Extract the (x, y) coordinate from the center of the cell holding the provided text.  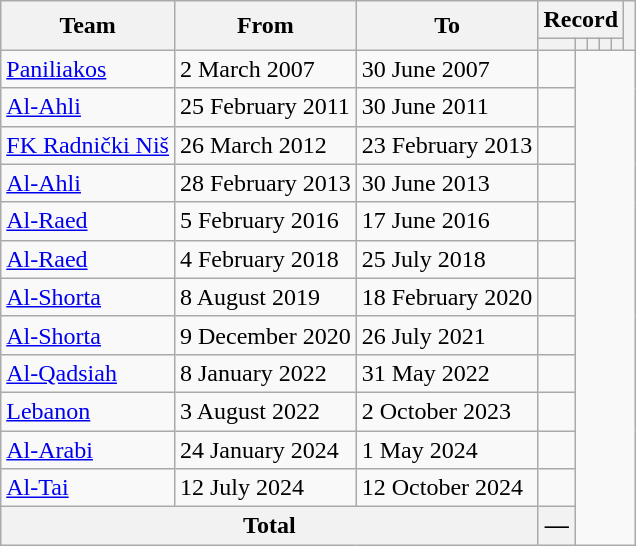
3 August 2022 (265, 411)
18 February 2020 (447, 297)
17 June 2016 (447, 221)
Team (88, 26)
30 June 2011 (447, 107)
From (265, 26)
1 May 2024 (447, 449)
12 July 2024 (265, 488)
8 January 2022 (265, 373)
Record (581, 20)
Paniliakos (88, 69)
12 October 2024 (447, 488)
26 July 2021 (447, 335)
25 July 2018 (447, 259)
28 February 2013 (265, 183)
8 August 2019 (265, 297)
25 February 2011 (265, 107)
Al-Arabi (88, 449)
Al-Tai (88, 488)
24 January 2024 (265, 449)
26 March 2012 (265, 145)
Total (270, 526)
31 May 2022 (447, 373)
Lebanon (88, 411)
To (447, 26)
9 December 2020 (265, 335)
— (557, 526)
2 March 2007 (265, 69)
30 June 2013 (447, 183)
23 February 2013 (447, 145)
4 February 2018 (265, 259)
FK Radnički Niš (88, 145)
30 June 2007 (447, 69)
2 October 2023 (447, 411)
Al-Qadsiah (88, 373)
5 February 2016 (265, 221)
